For the text-containing cell, return its midpoint in (x, y) coordinate format. 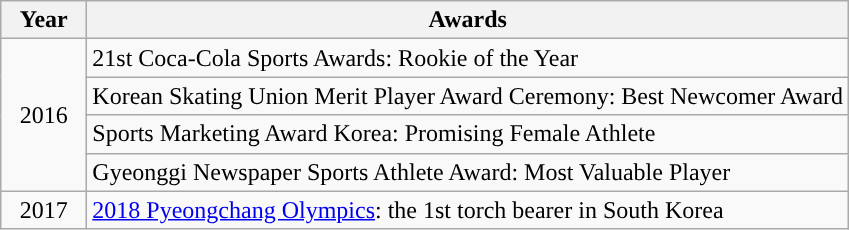
Sports Marketing Award Korea: Promising Female Athlete (468, 134)
2018 Pyeongchang Olympics: the 1st torch bearer in South Korea (468, 210)
Korean Skating Union Merit Player Award Ceremony: Best Newcomer Award (468, 96)
Gyeonggi Newspaper Sports Athlete Award: Most Valuable Player (468, 172)
2016 (44, 115)
2017 (44, 210)
21st Coca-Cola Sports Awards: Rookie of the Year (468, 58)
Year (44, 20)
Awards (468, 20)
